Return the (X, Y) coordinate for the center point of the cell that contains the specified text.  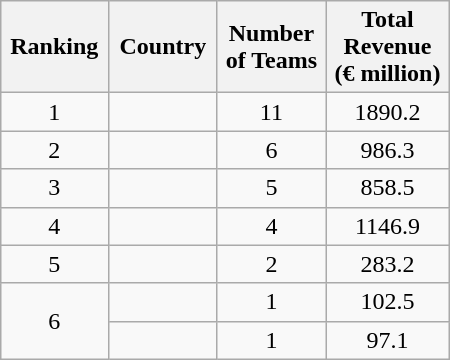
1146.9 (388, 226)
Total Revenue (€ million) (388, 47)
11 (272, 112)
986.3 (388, 150)
102.5 (388, 302)
Ranking (54, 47)
Country (164, 47)
858.5 (388, 188)
283.2 (388, 264)
97.1 (388, 340)
Number of Teams (272, 47)
3 (54, 188)
1890.2 (388, 112)
